Pinpoint the cell where the given text exists, returning its (X, Y) midpoint coordinate. 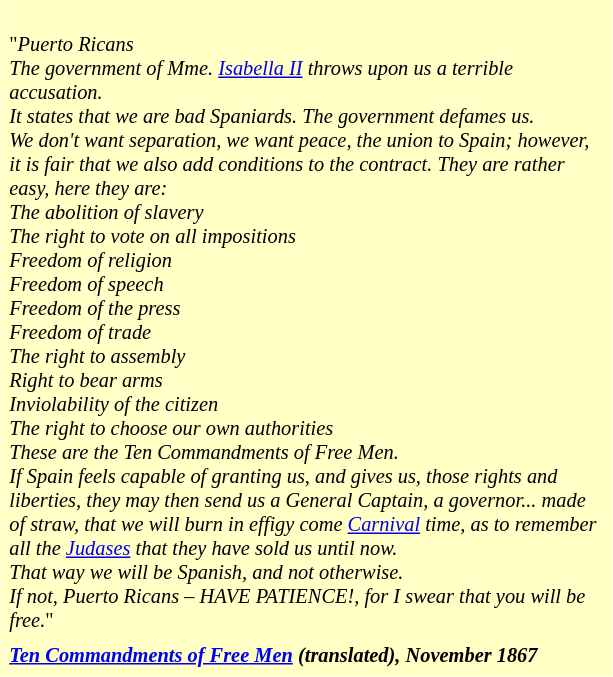
Ten Commandments of Free Men (translated), November 1867 (306, 656)
